For the text-containing cell, return its midpoint in [X, Y] coordinate format. 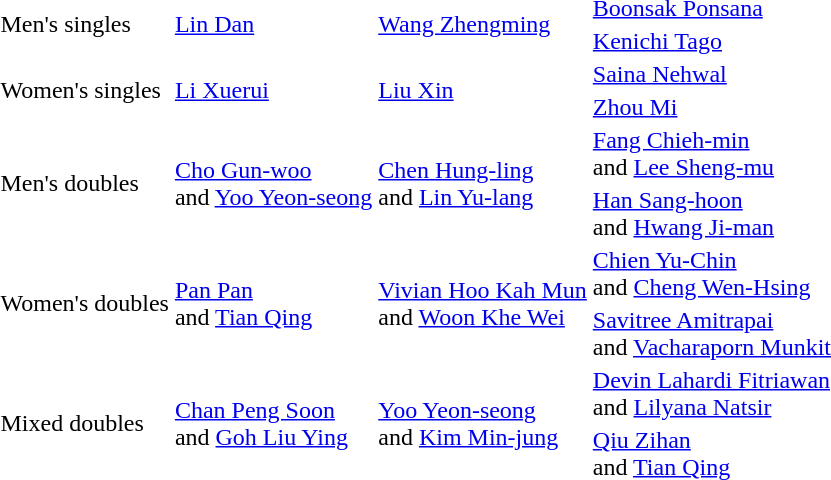
Liu Xin [483, 90]
Pan Panand Tian Qing [273, 304]
Vivian Hoo Kah Munand Woon Khe Wei [483, 304]
Chen Hung-lingand Lin Yu-lang [483, 184]
Cho Gun-wooand Yoo Yeon-seong [273, 184]
Li Xuerui [273, 90]
